Determine the [X, Y] coordinate at the center of the cell enclosing the given text.  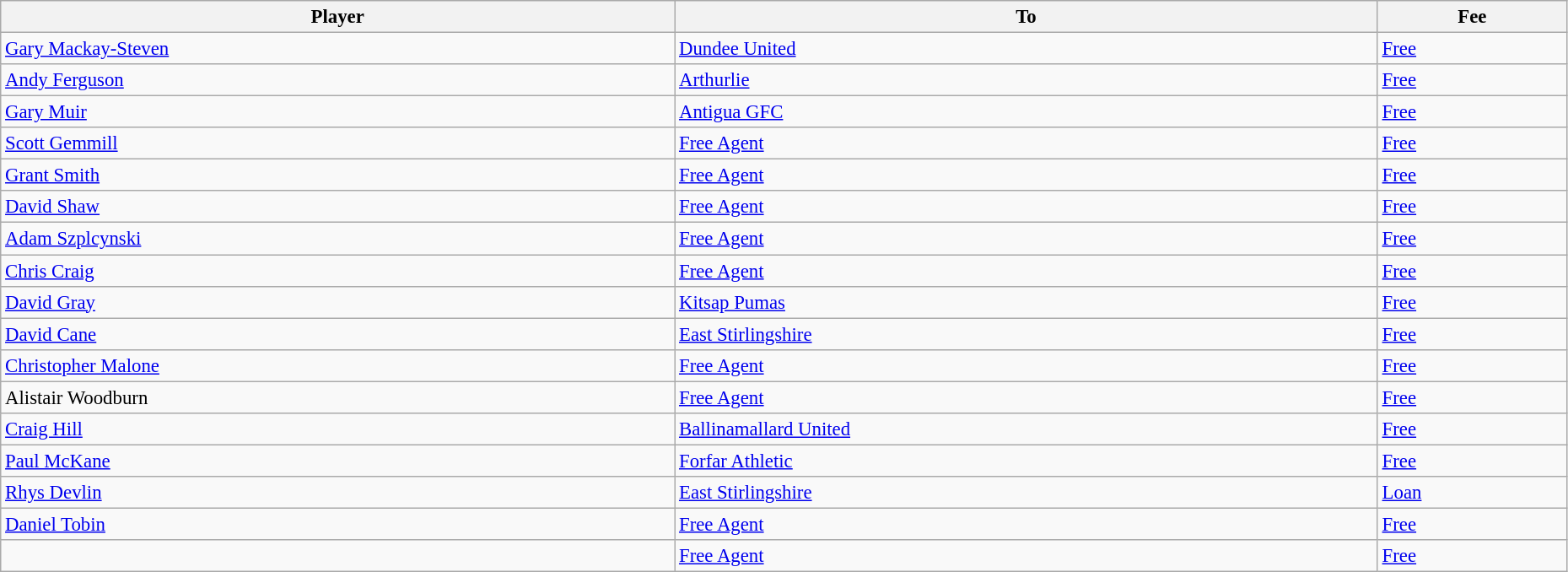
David Cane [337, 334]
Fee [1472, 17]
Rhys Devlin [337, 493]
Arthurlie [1026, 80]
Dundee United [1026, 49]
Player [337, 17]
Scott Gemmill [337, 143]
Forfar Athletic [1026, 461]
Loan [1472, 493]
Gary Mackay-Steven [337, 49]
Alistair Woodburn [337, 397]
Adam Szplcynski [337, 239]
Kitsap Pumas [1026, 302]
David Shaw [337, 207]
Antigua GFC [1026, 112]
David Gray [337, 302]
To [1026, 17]
Christopher Malone [337, 365]
Grant Smith [337, 175]
Andy Ferguson [337, 80]
Paul McKane [337, 461]
Ballinamallard United [1026, 429]
Gary Muir [337, 112]
Daniel Tobin [337, 524]
Chris Craig [337, 271]
Craig Hill [337, 429]
